Output the [X, Y] coordinate of the center of the cell containing the given text.  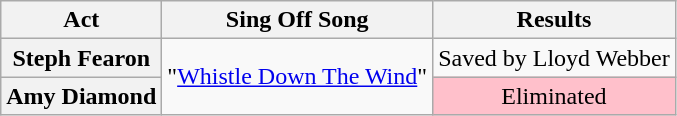
Eliminated [554, 96]
Saved by Lloyd Webber [554, 58]
Sing Off Song [298, 20]
Results [554, 20]
"Whistle Down The Wind" [298, 77]
Steph Fearon [82, 58]
Amy Diamond [82, 96]
Act [82, 20]
